Detect which cell encompasses the target text, then output its (X, Y) center coordinate. 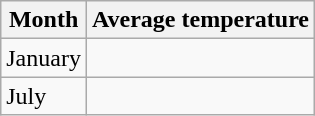
January (44, 58)
Average temperature (200, 20)
Month (44, 20)
July (44, 96)
